Extract the [X, Y] coordinate from the center of the cell holding the provided text.  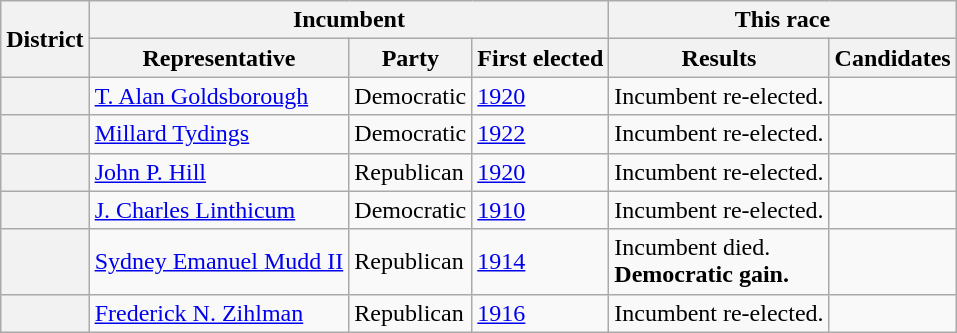
1922 [540, 134]
First elected [540, 58]
Incumbent died.Democratic gain. [719, 262]
1910 [540, 210]
Sydney Emanuel Mudd II [219, 262]
District [45, 39]
Results [719, 58]
Frederick N. Zihlman [219, 313]
J. Charles Linthicum [219, 210]
John P. Hill [219, 172]
1914 [540, 262]
Candidates [892, 58]
Party [410, 58]
1916 [540, 313]
This race [782, 20]
T. Alan Goldsborough [219, 96]
Incumbent [349, 20]
Representative [219, 58]
Millard Tydings [219, 134]
